For the text-containing cell, return its midpoint in (x, y) coordinate format. 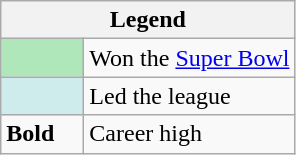
Bold (42, 134)
Legend (148, 20)
Career high (190, 134)
Led the league (190, 96)
Won the Super Bowl (190, 58)
